Determine the (x, y) coordinate at the center of the cell enclosing the given text.  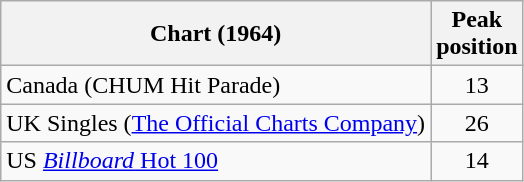
US Billboard Hot 100 (216, 161)
Chart (1964) (216, 34)
Peakposition (477, 34)
14 (477, 161)
UK Singles (The Official Charts Company) (216, 123)
Canada (CHUM Hit Parade) (216, 85)
26 (477, 123)
13 (477, 85)
